Identify which cell holds the provided text, then report its [X, Y] central coordinate. 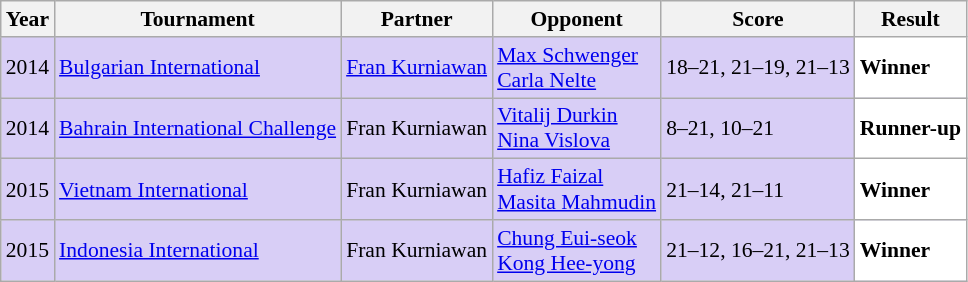
Bahrain International Challenge [198, 128]
Vietnam International [198, 190]
21–12, 16–21, 21–13 [758, 250]
Max Schwenger Carla Nelte [576, 68]
Chung Eui-seok Kong Hee-yong [576, 250]
Tournament [198, 19]
Bulgarian International [198, 68]
Result [910, 19]
Score [758, 19]
Opponent [576, 19]
18–21, 21–19, 21–13 [758, 68]
Runner-up [910, 128]
21–14, 21–11 [758, 190]
Hafiz Faizal Masita Mahmudin [576, 190]
Partner [416, 19]
8–21, 10–21 [758, 128]
Year [28, 19]
Indonesia International [198, 250]
Vitalij Durkin Nina Vislova [576, 128]
